Detect which cell encompasses the target text, then output its (x, y) center coordinate. 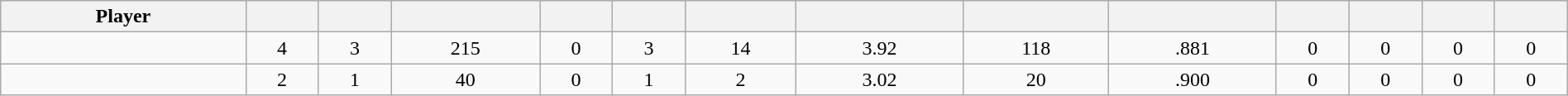
14 (741, 48)
4 (282, 48)
215 (466, 48)
.900 (1193, 79)
.881 (1193, 48)
Player (123, 17)
3.92 (879, 48)
40 (466, 79)
20 (1036, 79)
118 (1036, 48)
3.02 (879, 79)
